Capture the cell that displays the provided text and extract its [x, y] central coordinate. 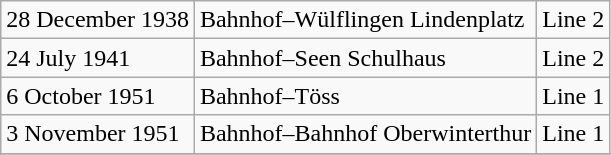
6 October 1951 [98, 96]
Bahnhof–Seen Schulhaus [365, 58]
28 December 1938 [98, 20]
Bahnhof–Bahnhof Oberwinterthur [365, 134]
Bahnhof–Töss [365, 96]
Bahnhof–Wülflingen Lindenplatz [365, 20]
24 July 1941 [98, 58]
3 November 1951 [98, 134]
